Return [X, Y] of the center of cell containing provided text 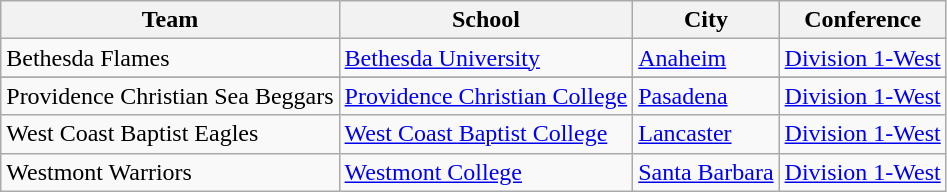
Lancaster [706, 134]
Providence Christian Sea Beggars [170, 96]
Conference [862, 20]
Providence Christian College [486, 96]
City [706, 20]
West Coast Baptist College [486, 134]
Team [170, 20]
Pasadena [706, 96]
Anaheim [706, 58]
West Coast Baptist Eagles [170, 134]
School [486, 20]
Santa Barbara [706, 172]
Westmont Warriors [170, 172]
Bethesda University [486, 58]
Westmont College [486, 172]
Bethesda Flames [170, 58]
